Find where the given text appears and provide that cell's center as (x, y) coordinate. 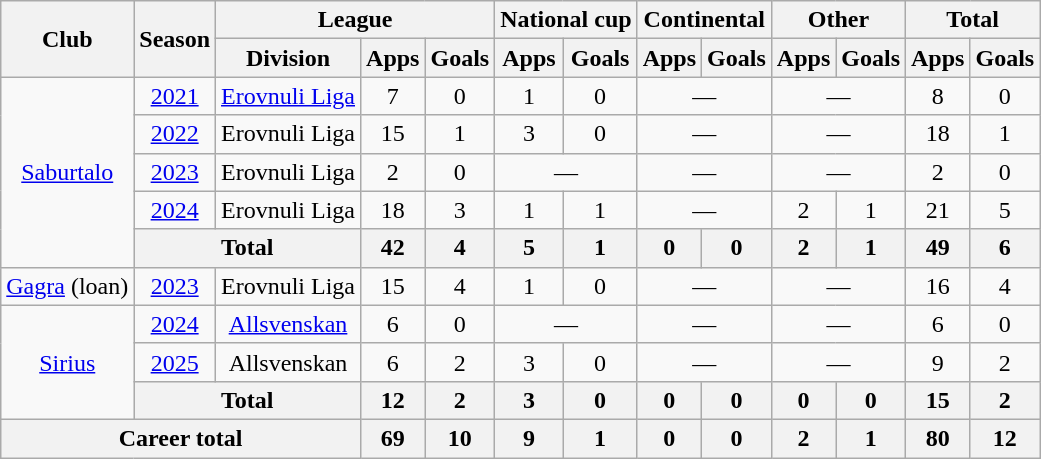
2022 (175, 134)
Saburtalo (68, 172)
2025 (175, 362)
Season (175, 39)
League (356, 20)
7 (393, 96)
Career total (181, 438)
Division (288, 58)
69 (393, 438)
16 (938, 286)
80 (938, 438)
42 (393, 248)
Gagra (loan) (68, 286)
2021 (175, 96)
Other (838, 20)
49 (938, 248)
10 (460, 438)
8 (938, 96)
21 (938, 210)
Club (68, 39)
Sirius (68, 362)
Continental (704, 20)
National cup (566, 20)
